Capture the cell that displays the provided text and extract its [X, Y] central coordinate. 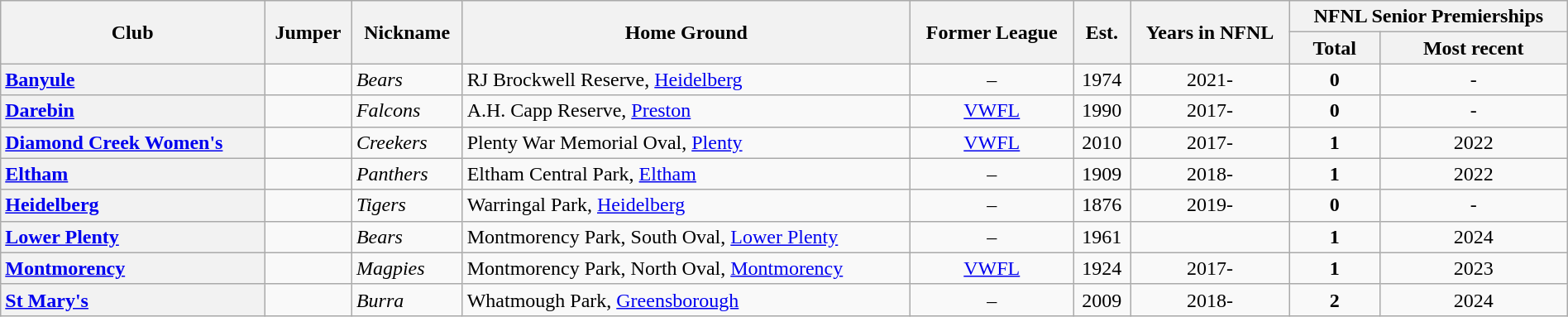
Banyule [132, 79]
Darebin [132, 111]
2010 [1102, 142]
Burra [407, 300]
2019- [1211, 205]
Plenty War Memorial Oval, Plenty [686, 142]
Est. [1102, 32]
Panthers [407, 174]
1974 [1102, 79]
Montmorency Park, South Oval, Lower Plenty [686, 237]
NFNL Senior Premierships [1428, 17]
Eltham [132, 174]
Former League [992, 32]
Montmorency Park, North Oval, Montmorency [686, 268]
2009 [1102, 300]
Total [1335, 48]
Whatmough Park, Greensborough [686, 300]
1990 [1102, 111]
RJ Brockwell Reserve, Heidelberg [686, 79]
Club [132, 32]
Creekers [407, 142]
1909 [1102, 174]
Home Ground [686, 32]
1924 [1102, 268]
Heidelberg [132, 205]
Most recent [1474, 48]
Tigers [407, 205]
2023 [1474, 268]
Montmorency [132, 268]
1876 [1102, 205]
2 [1335, 300]
St Mary's [132, 300]
2021- [1211, 79]
Falcons [407, 111]
Eltham Central Park, Eltham [686, 174]
Jumper [308, 32]
Nickname [407, 32]
A.H. Capp Reserve, Preston [686, 111]
Magpies [407, 268]
Years in NFNL [1211, 32]
1961 [1102, 237]
Diamond Creek Women's [132, 142]
Lower Plenty [132, 237]
Warringal Park, Heidelberg [686, 205]
